Identify which cell holds the provided text, then report its [X, Y] central coordinate. 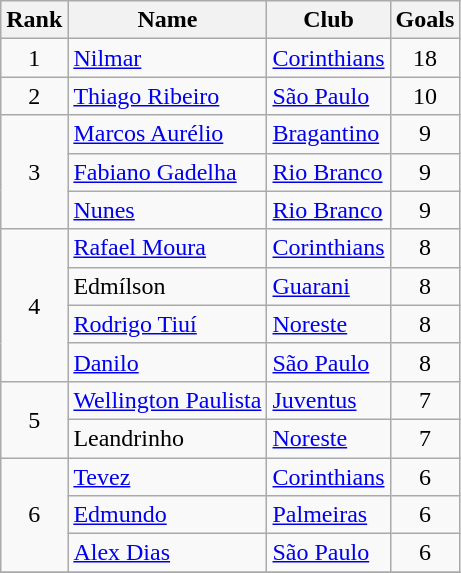
Rank [34, 20]
4 [34, 305]
Alex Dias [168, 553]
Tevez [168, 477]
Goals [425, 20]
2 [34, 96]
Nilmar [168, 58]
5 [34, 419]
Guarani [328, 286]
Juventus [328, 400]
Edmundo [168, 515]
18 [425, 58]
Club [328, 20]
Thiago Ribeiro [168, 96]
Leandrinho [168, 438]
Edmílson [168, 286]
Rodrigo Tiuí [168, 324]
Nunes [168, 210]
Palmeiras [328, 515]
10 [425, 96]
1 [34, 58]
Rafael Moura [168, 248]
Wellington Paulista [168, 400]
Fabiano Gadelha [168, 172]
3 [34, 172]
Name [168, 20]
Danilo [168, 362]
Bragantino [328, 134]
Marcos Aurélio [168, 134]
